Scan for the cell matching the given text and deliver its (X, Y) coordinate at center. 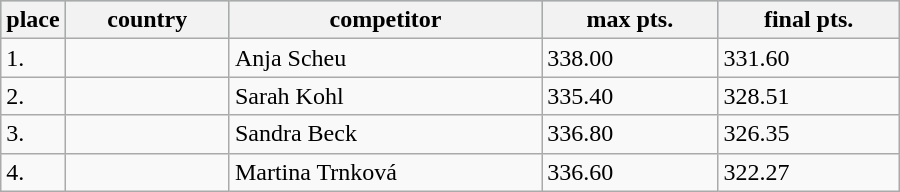
2. (33, 96)
country (147, 20)
max pts. (630, 20)
1. (33, 58)
326.35 (808, 134)
335.40 (630, 96)
final pts. (808, 20)
Sandra Beck (385, 134)
Sarah Kohl (385, 96)
Martina Trnková (385, 172)
331.60 (808, 58)
4. (33, 172)
338.00 (630, 58)
328.51 (808, 96)
competitor (385, 20)
322.27 (808, 172)
place (33, 20)
Anja Scheu (385, 58)
3. (33, 134)
336.80 (630, 134)
336.60 (630, 172)
